Return the [X, Y] coordinate for the center point of the cell that contains the specified text.  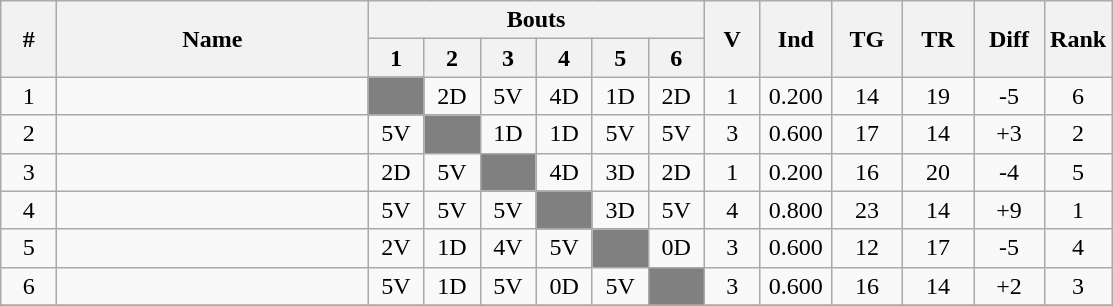
23 [866, 210]
Bouts [536, 20]
Name [212, 39]
+2 [1010, 286]
20 [938, 172]
19 [938, 96]
TG [866, 39]
TR [938, 39]
12 [866, 248]
+3 [1010, 134]
-4 [1010, 172]
# [29, 39]
V [732, 39]
4V [508, 248]
+9 [1010, 210]
0.800 [796, 210]
Rank [1078, 39]
2V [396, 248]
Ind [796, 39]
Diff [1010, 39]
